For the text-containing cell, return its midpoint in (X, Y) coordinate format. 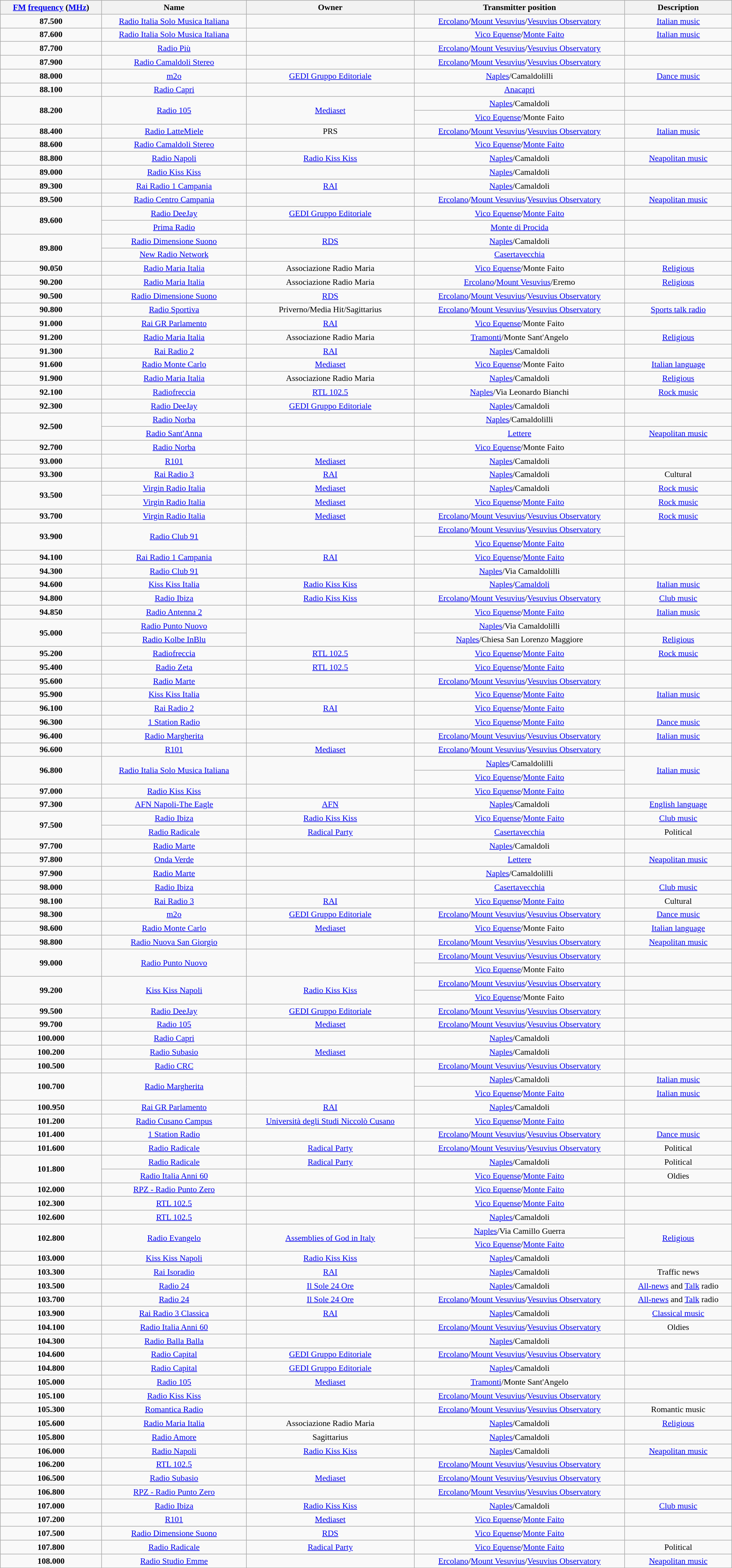
89.000 (51, 173)
106.500 (51, 1478)
102.600 (51, 1217)
108.000 (51, 1561)
104.600 (51, 1355)
Radio Sportiva (174, 310)
Naples/Via Camillo Guerra (520, 1231)
88.100 (51, 90)
103.300 (51, 1272)
103.700 (51, 1300)
90.500 (51, 296)
95.900 (51, 695)
96.400 (51, 736)
AFN (330, 805)
101.600 (51, 1149)
Radio Amore (174, 1437)
Università degli Studi Niccolò Cusano (330, 1121)
95.400 (51, 667)
Radio CRC (174, 1066)
Onda Verde (174, 860)
89.500 (51, 200)
97.500 (51, 825)
91.600 (51, 365)
88.600 (51, 145)
89.600 (51, 221)
88.800 (51, 159)
92.100 (51, 392)
95.600 (51, 681)
99.000 (51, 962)
98.600 (51, 929)
Rai Isoradio (174, 1272)
Sports talk radio (678, 310)
97.300 (51, 805)
89.300 (51, 186)
FM frequency (MHz) (51, 7)
87.600 (51, 35)
Radio Evangelo (174, 1238)
Radio Più (174, 49)
91.000 (51, 324)
100.500 (51, 1066)
106.000 (51, 1451)
87.900 (51, 63)
107.200 (51, 1520)
102.300 (51, 1204)
99.700 (51, 1025)
92.700 (51, 447)
105.000 (51, 1382)
Radio Antenna 2 (174, 612)
Radio Zeta (174, 667)
106.200 (51, 1465)
100.000 (51, 1039)
88.400 (51, 131)
107.000 (51, 1506)
Romantica Radio (174, 1410)
90.800 (51, 310)
104.100 (51, 1327)
94.600 (51, 585)
Anacapri (520, 90)
98.000 (51, 887)
94.300 (51, 571)
Naples/Chiesa San Lorenzo Maggiore (520, 640)
Radio Sant'Anna (174, 434)
107.500 (51, 1534)
93.700 (51, 516)
96.800 (51, 770)
90.050 (51, 269)
105.800 (51, 1437)
91.300 (51, 351)
91.900 (51, 379)
90.200 (51, 282)
Naples/Via Leonardo Bianchi (520, 392)
93.000 (51, 461)
102.800 (51, 1238)
93.900 (51, 536)
Prima Radio (174, 227)
96.300 (51, 722)
96.100 (51, 709)
Romantic music (678, 1410)
106.800 (51, 1492)
93.300 (51, 475)
Owner (330, 7)
107.800 (51, 1547)
92.500 (51, 427)
100.700 (51, 1087)
Ercolano/Mount Vesuvius/Eremo (520, 282)
95.200 (51, 654)
Description (678, 7)
97.800 (51, 860)
98.800 (51, 942)
105.300 (51, 1410)
PRS (330, 131)
97.700 (51, 846)
Sagittarius (330, 1437)
102.000 (51, 1190)
104.800 (51, 1368)
97.000 (51, 791)
Classical music (678, 1314)
Radio Kolbe InBlu (174, 640)
98.300 (51, 915)
87.700 (51, 49)
103.500 (51, 1286)
105.100 (51, 1396)
94.800 (51, 599)
Radio LatteMiele (174, 131)
Transmitter position (520, 7)
93.500 (51, 496)
Radio Balla Balla (174, 1341)
Radio Nuova San Giorgio (174, 942)
103.900 (51, 1314)
104.300 (51, 1341)
99.500 (51, 1011)
100.200 (51, 1052)
95.000 (51, 633)
Radio Cusano Campus (174, 1121)
99.200 (51, 990)
Priverno/Media Hit/Sagittarius (330, 310)
91.200 (51, 337)
96.600 (51, 750)
Rai Radio 3 Classica (174, 1314)
101.400 (51, 1135)
Monte di Procida (520, 227)
87.500 (51, 21)
Radio Studio Emme (174, 1561)
97.900 (51, 874)
100.950 (51, 1107)
105.600 (51, 1424)
101.800 (51, 1169)
94.850 (51, 612)
Traffic news (678, 1272)
Assemblies of God in Italy (330, 1238)
98.100 (51, 901)
AFN Napoli-The Eagle (174, 805)
92.300 (51, 406)
Name (174, 7)
Radio Centro Campania (174, 200)
89.800 (51, 248)
94.100 (51, 557)
101.200 (51, 1121)
88.000 (51, 76)
103.000 (51, 1258)
English language (678, 805)
88.200 (51, 110)
New Radio Network (174, 255)
